Scan for the cell matching the given text and deliver its (x, y) coordinate at center. 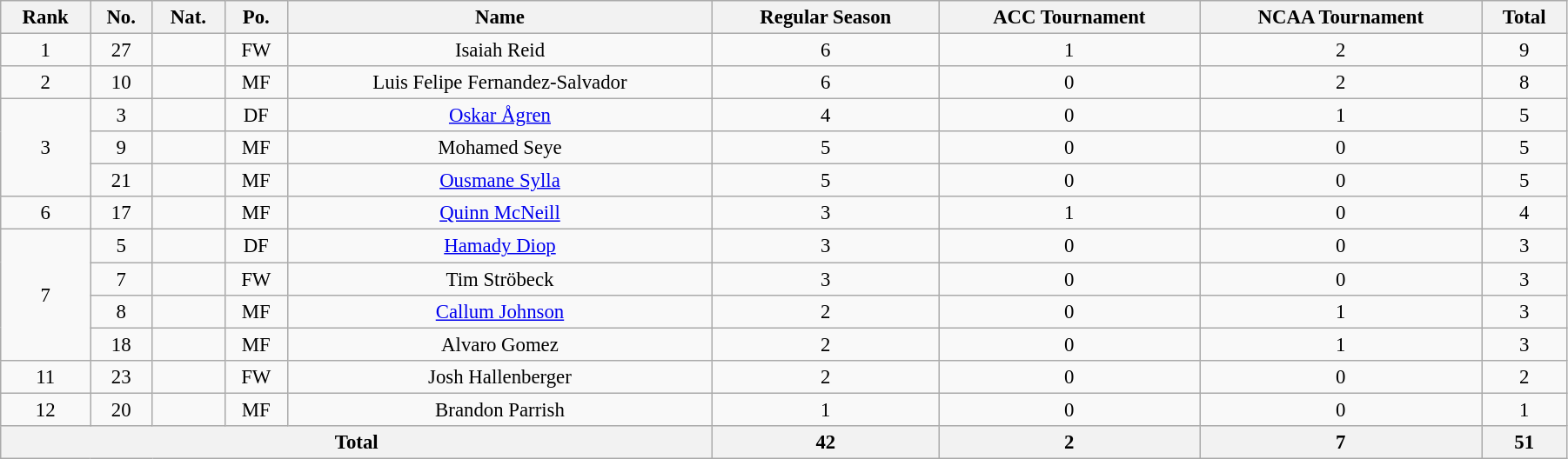
Josh Hallenberger (499, 376)
17 (122, 213)
42 (826, 442)
Oskar Ågren (499, 116)
Ousmane Sylla (499, 181)
18 (122, 344)
23 (122, 376)
Hamady Diop (499, 246)
Rank (45, 17)
21 (122, 181)
51 (1524, 442)
10 (122, 83)
Po. (256, 17)
Alvaro Gomez (499, 344)
No. (122, 17)
27 (122, 50)
12 (45, 409)
Mohamed Seye (499, 148)
ACC Tournament (1069, 17)
Brandon Parrish (499, 409)
Regular Season (826, 17)
Luis Felipe Fernandez-Salvador (499, 83)
Name (499, 17)
Isaiah Reid (499, 50)
Tim Ströbeck (499, 279)
11 (45, 376)
Quinn McNeill (499, 213)
20 (122, 409)
Nat. (188, 17)
NCAA Tournament (1341, 17)
Callum Johnson (499, 311)
